Output the (X, Y) coordinate of the center of the cell containing the given text.  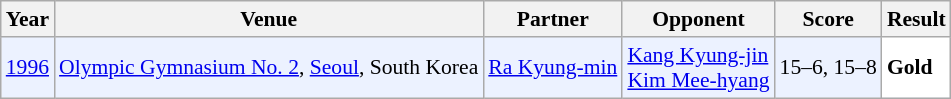
Ra Kyung-min (552, 68)
Gold (916, 68)
1996 (28, 68)
Year (28, 19)
Venue (268, 19)
Score (828, 19)
15–6, 15–8 (828, 68)
Opponent (698, 19)
Kang Kyung-jin Kim Mee-hyang (698, 68)
Olympic Gymnasium No. 2, Seoul, South Korea (268, 68)
Partner (552, 19)
Result (916, 19)
